Locate the cell with the specified text and output its [x, y] center coordinate. 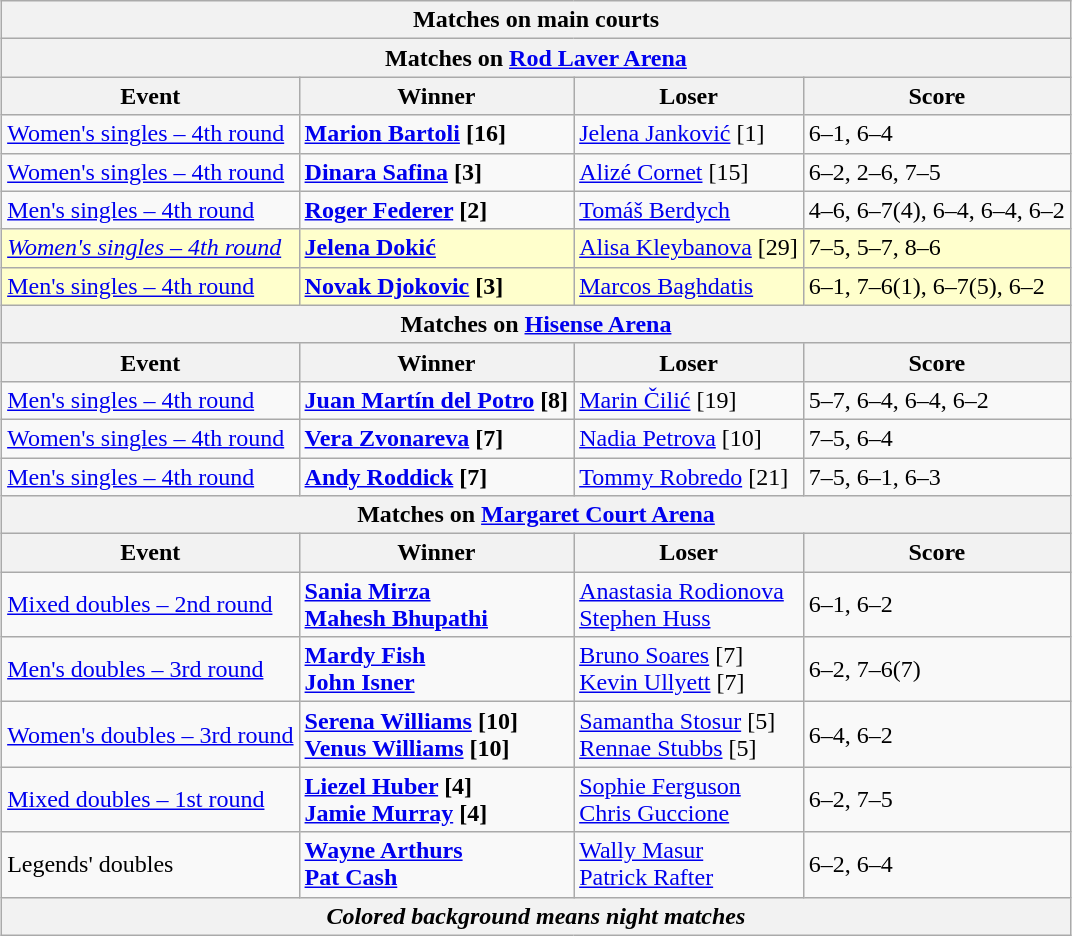
Tomáš Berdych [689, 210]
Juan Martín del Potro [8] [436, 400]
Alisa Kleybanova [29] [689, 248]
6–2, 6–4 [936, 864]
Andy Roddick [7] [436, 477]
Dinara Safina [3] [436, 172]
Anastasia Rodionova Stephen Huss [689, 604]
6–2, 7–6(7) [936, 670]
Women's doubles – 3rd round [150, 734]
Marin Čilić [19] [689, 400]
Colored background means night matches [536, 916]
6–1, 6–4 [936, 134]
Serena Williams [10] Venus Williams [10] [436, 734]
7–5, 6–1, 6–3 [936, 477]
4–6, 6–7(4), 6–4, 6–4, 6–2 [936, 210]
Matches on Rod Laver Arena [536, 58]
7–5, 6–4 [936, 438]
6–2, 2–6, 7–5 [936, 172]
Jelena Dokić [436, 248]
Mardy Fish John Isner [436, 670]
Men's doubles – 3rd round [150, 670]
Wayne Arthurs Pat Cash [436, 864]
Mixed doubles – 1st round [150, 800]
Legends' doubles [150, 864]
Mixed doubles – 2nd round [150, 604]
Liezel Huber [4] Jamie Murray [4] [436, 800]
6–1, 6–2 [936, 604]
6–4, 6–2 [936, 734]
Nadia Petrova [10] [689, 438]
Samantha Stosur [5] Rennae Stubbs [5] [689, 734]
Wally Masur Patrick Rafter [689, 864]
Alizé Cornet [15] [689, 172]
6–1, 7–6(1), 6–7(5), 6–2 [936, 286]
Jelena Janković [1] [689, 134]
Tommy Robredo [21] [689, 477]
Matches on main courts [536, 20]
Matches on Hisense Arena [536, 324]
Novak Djokovic [3] [436, 286]
5–7, 6–4, 6–4, 6–2 [936, 400]
Roger Federer [2] [436, 210]
Matches on Margaret Court Arena [536, 515]
Vera Zvonareva [7] [436, 438]
7–5, 5–7, 8–6 [936, 248]
6–2, 7–5 [936, 800]
Sophie Ferguson Chris Guccione [689, 800]
Bruno Soares [7] Kevin Ullyett [7] [689, 670]
Sania Mirza Mahesh Bhupathi [436, 604]
Marion Bartoli [16] [436, 134]
Marcos Baghdatis [689, 286]
